Output the (x, y) coordinate of the center of the cell containing the given text.  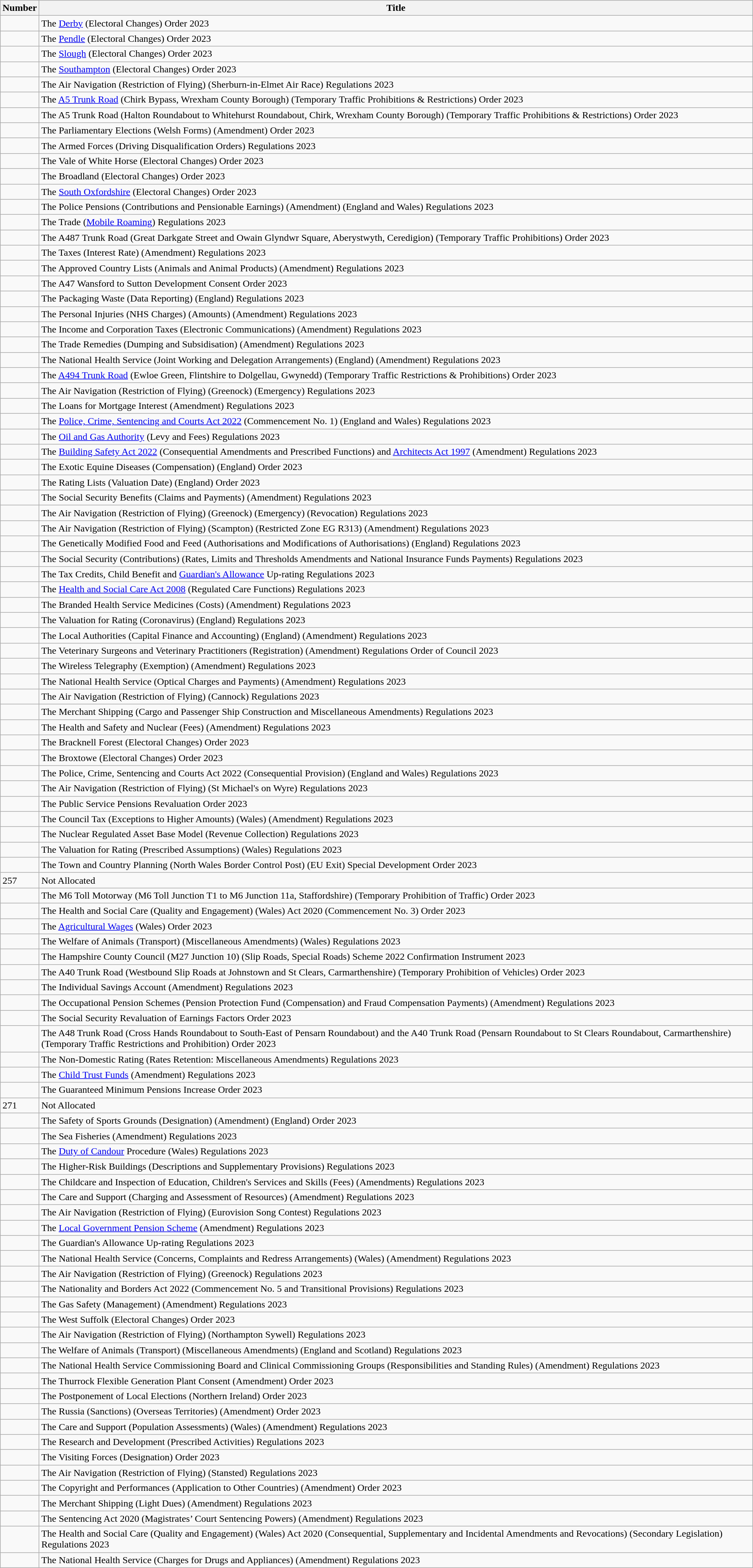
The Health and Social Care (Quality and Engagement) (Wales) Act 2020 (Commencement No. 3) Order 2023 (396, 911)
The Air Navigation (Restriction of Flying) (Scampton) (Restricted Zone EG R313) (Amendment) Regulations 2023 (396, 528)
The Non-Domestic Rating (Rates Retention: Miscellaneous Amendments) Regulations 2023 (396, 1059)
The Merchant Shipping (Light Dues) (Amendment) Regulations 2023 (396, 1503)
The Air Navigation (Restriction of Flying) (Eurovision Song Contest) Regulations 2023 (396, 1213)
The A5 Trunk Road (Chirk Bypass, Wrexham County Borough) (Temporary Traffic Prohibitions & Restrictions) Order 2023 (396, 100)
The Broxtowe (Electoral Changes) Order 2023 (396, 758)
The Building Safety Act 2022 (Consequential Amendments and Prescribed Functions) and Architects Act 1997 (Amendment) Regulations 2023 (396, 452)
The Personal Injuries (NHS Charges) (Amounts) (Amendment) Regulations 2023 (396, 314)
The A494 Trunk Road (Ewloe Green, Flintshire to Dolgellau, Gwynedd) (Temporary Traffic Restrictions & Prohibitions) Order 2023 (396, 375)
The Health and Safety and Nuclear (Fees) (Amendment) Regulations 2023 (396, 727)
The National Health Service Commissioning Board and Clinical Commissioning Groups (Responsibilities and Standing Rules) (Amendment) Regulations 2023 (396, 1365)
The Social Security Benefits (Claims and Payments) (Amendment) Regulations 2023 (396, 498)
The Police Pensions (Contributions and Pensionable Earnings) (Amendment) (England and Wales) Regulations 2023 (396, 207)
The Tax Credits, Child Benefit and Guardian's Allowance Up-rating Regulations 2023 (396, 574)
The Vale of White Horse (Electoral Changes) Order 2023 (396, 161)
The Individual Savings Account (Amendment) Regulations 2023 (396, 987)
The Occupational Pension Schemes (Pension Protection Fund (Compensation) and Fraud Compensation Payments) (Amendment) Regulations 2023 (396, 1003)
The Parliamentary Elections (Welsh Forms) (Amendment) Order 2023 (396, 130)
The West Suffolk (Electoral Changes) Order 2023 (396, 1320)
The Veterinary Surgeons and Veterinary Practitioners (Registration) (Amendment) Regulations Order of Council 2023 (396, 651)
The Local Government Pension Scheme (Amendment) Regulations 2023 (396, 1228)
271 (20, 1105)
The Air Navigation (Restriction of Flying) (Sherburn-in-Elmet Air Race) Regulations 2023 (396, 84)
The Trade (Mobile Roaming) Regulations 2023 (396, 222)
The Guardian's Allowance Up-rating Regulations 2023 (396, 1243)
The Nationality and Borders Act 2022 (Commencement No. 5 and Transitional Provisions) Regulations 2023 (396, 1289)
The Council Tax (Exceptions to Higher Amounts) (Wales) (Amendment) Regulations 2023 (396, 819)
The Taxes (Interest Rate) (Amendment) Regulations 2023 (396, 253)
The Public Service Pensions Revaluation Order 2023 (396, 804)
The Air Navigation (Restriction of Flying) (Greenock) (Emergency) (Revocation) Regulations 2023 (396, 513)
The Local Authorities (Capital Finance and Accounting) (England) (Amendment) Regulations 2023 (396, 635)
The Police, Crime, Sentencing and Courts Act 2022 (Commencement No. 1) (England and Wales) Regulations 2023 (396, 421)
The Social Security (Contributions) (Rates, Limits and Thresholds Amendments and National Insurance Funds Payments) Regulations 2023 (396, 559)
The Approved Country Lists (Animals and Animal Products) (Amendment) Regulations 2023 (396, 268)
The Agricultural Wages (Wales) Order 2023 (396, 926)
The Armed Forces (Driving Disqualification Orders) Regulations 2023 (396, 146)
The National Health Service (Charges for Drugs and Appliances) (Amendment) Regulations 2023 (396, 1560)
The A487 Trunk Road (Great Darkgate Street and Owain Glyndwr Square, Aberystwyth, Ceredigion) (Temporary Traffic Prohibitions) Order 2023 (396, 238)
The Derby (Electoral Changes) Order 2023 (396, 23)
The Income and Corporation Taxes (Electronic Communications) (Amendment) Regulations 2023 (396, 329)
The Wireless Telegraphy (Exemption) (Amendment) Regulations 2023 (396, 666)
The National Health Service (Concerns, Complaints and Redress Arrangements) (Wales) (Amendment) Regulations 2023 (396, 1258)
The Gas Safety (Management) (Amendment) Regulations 2023 (396, 1304)
The Pendle (Electoral Changes) Order 2023 (396, 39)
The Sentencing Act 2020 (Magistrates’ Court Sentencing Powers) (Amendment) Regulations 2023 (396, 1519)
The Air Navigation (Restriction of Flying) (Northampton Sywell) Regulations 2023 (396, 1335)
The Child Trust Funds (Amendment) Regulations 2023 (396, 1075)
The Air Navigation (Restriction of Flying) (Cannock) Regulations 2023 (396, 697)
The Slough (Electoral Changes) Order 2023 (396, 54)
The Visiting Forces (Designation) Order 2023 (396, 1457)
The Hampshire County Council (M27 Junction 10) (Slip Roads, Special Roads) Scheme 2022 Confirmation Instrument 2023 (396, 957)
The Town and Country Planning (North Wales Border Control Post) (EU Exit) Special Development Order 2023 (396, 865)
The Air Navigation (Restriction of Flying) (Stansted) Regulations 2023 (396, 1473)
The Oil and Gas Authority (Levy and Fees) Regulations 2023 (396, 436)
The Health and Social Care Act 2008 (Regulated Care Functions) Regulations 2023 (396, 589)
The A47 Wansford to Sutton Development Consent Order 2023 (396, 283)
The Welfare of Animals (Transport) (Miscellaneous Amendments) (England and Scotland) Regulations 2023 (396, 1350)
The Higher-Risk Buildings (Descriptions and Supplementary Provisions) Regulations 2023 (396, 1166)
The National Health Service (Optical Charges and Payments) (Amendment) Regulations 2023 (396, 681)
The A40 Trunk Road (Westbound Slip Roads at Johnstown and St Clears, Carmarthenshire) (Temporary Prohibition of Vehicles) Order 2023 (396, 972)
The Exotic Equine Diseases (Compensation) (England) Order 2023 (396, 467)
The Genetically Modified Food and Feed (Authorisations and Modifications of Authorisations) (England) Regulations 2023 (396, 544)
The Police, Crime, Sentencing and Courts Act 2022 (Consequential Provision) (England and Wales) Regulations 2023 (396, 773)
Number (20, 8)
The Guaranteed Minimum Pensions Increase Order 2023 (396, 1090)
The Air Navigation (Restriction of Flying) (Greenock) (Emergency) Regulations 2023 (396, 390)
The Care and Support (Population Assessments) (Wales) (Amendment) Regulations 2023 (396, 1427)
The Merchant Shipping (Cargo and Passenger Ship Construction and Miscellaneous Amendments) Regulations 2023 (396, 712)
The Valuation for Rating (Prescribed Assumptions) (Wales) Regulations 2023 (396, 850)
The Nuclear Regulated Asset Base Model (Revenue Collection) Regulations 2023 (396, 834)
The Packaging Waste (Data Reporting) (England) Regulations 2023 (396, 299)
The Safety of Sports Grounds (Designation) (Amendment) (England) Order 2023 (396, 1121)
The Trade Remedies (Dumping and Subsidisation) (Amendment) Regulations 2023 (396, 345)
The Air Navigation (Restriction of Flying) (Greenock) Regulations 2023 (396, 1274)
The Thurrock Flexible Generation Plant Consent (Amendment) Order 2023 (396, 1381)
257 (20, 880)
The Rating Lists (Valuation Date) (England) Order 2023 (396, 482)
The Duty of Candour Procedure (Wales) Regulations 2023 (396, 1151)
The National Health Service (Joint Working and Delegation Arrangements) (England) (Amendment) Regulations 2023 (396, 360)
The Southampton (Electoral Changes) Order 2023 (396, 69)
The South Oxfordshire (Electoral Changes) Order 2023 (396, 192)
The Childcare and Inspection of Education, Children's Services and Skills (Fees) (Amendments) Regulations 2023 (396, 1182)
The M6 Toll Motorway (M6 Toll Junction T1 to M6 Junction 11a, Staffordshire) (Temporary Prohibition of Traffic) Order 2023 (396, 895)
The Welfare of Animals (Transport) (Miscellaneous Amendments) (Wales) Regulations 2023 (396, 942)
The Sea Fisheries (Amendment) Regulations 2023 (396, 1136)
The Loans for Mortgage Interest (Amendment) Regulations 2023 (396, 406)
The Russia (Sanctions) (Overseas Territories) (Amendment) Order 2023 (396, 1411)
The Copyright and Performances (Application to Other Countries) (Amendment) Order 2023 (396, 1488)
The Care and Support (Charging and Assessment of Resources) (Amendment) Regulations 2023 (396, 1197)
The Valuation for Rating (Coronavirus) (England) Regulations 2023 (396, 620)
The Branded Health Service Medicines (Costs) (Amendment) Regulations 2023 (396, 605)
The Broadland (Electoral Changes) Order 2023 (396, 176)
The Research and Development (Prescribed Activities) Regulations 2023 (396, 1442)
The Air Navigation (Restriction of Flying) (St Michael's on Wyre) Regulations 2023 (396, 788)
The Bracknell Forest (Electoral Changes) Order 2023 (396, 743)
The Postponement of Local Elections (Northern Ireland) Order 2023 (396, 1396)
The Social Security Revaluation of Earnings Factors Order 2023 (396, 1018)
Title (396, 8)
